For the text-containing cell, return its midpoint in (x, y) coordinate format. 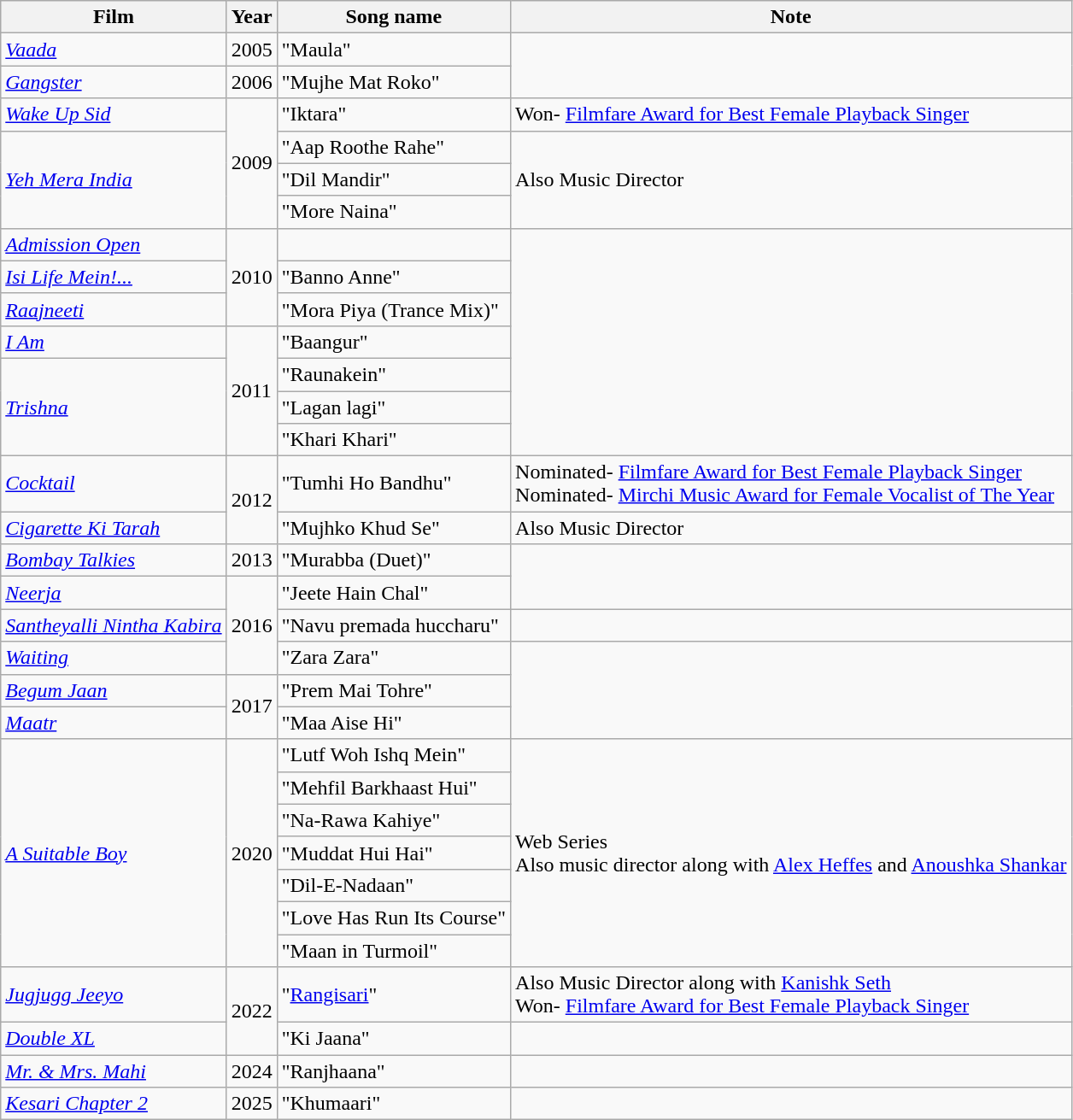
2016 (251, 625)
"Jeete Hain Chal" (393, 593)
Maatr (114, 723)
Raajneeti (114, 309)
Neerja (114, 593)
Bombay Talkies (114, 560)
Also Music Director along with Kanishk SethWon- Filmfare Award for Best Female Playback Singer (791, 994)
2025 (251, 1104)
2011 (251, 390)
Note (791, 17)
Yeh Mera India (114, 179)
"Dil-E-Nadaan" (393, 885)
A Suitable Boy (114, 853)
Year (251, 17)
"Lutf Woh Ishq Mein" (393, 755)
"Rangisari" (393, 994)
"Baangur" (393, 342)
Gangster (114, 82)
2020 (251, 853)
Santheyalli Nintha Kabira (114, 625)
Cocktail (114, 484)
Won- Filmfare Award for Best Female Playback Singer (791, 114)
"Maan in Turmoil" (393, 951)
"Murabba (Duet)" (393, 560)
"Tumhi Ho Bandhu" (393, 484)
Film (114, 17)
2006 (251, 82)
"Ranjhaana" (393, 1071)
Wake Up Sid (114, 114)
"Aap Roothe Rahe" (393, 147)
"Maa Aise Hi" (393, 723)
2010 (251, 277)
"Banno Anne" (393, 277)
2017 (251, 707)
Vaada (114, 50)
I Am (114, 342)
"Muddat Hui Hai" (393, 853)
Kesari Chapter 2 (114, 1104)
"Love Has Run Its Course" (393, 918)
Double XL (114, 1039)
Mr. & Mrs. Mahi (114, 1071)
Begum Jaan (114, 690)
Web SeriesAlso music director along with Alex Heffes and Anoushka Shankar (791, 853)
2022 (251, 1012)
"Lagan lagi" (393, 408)
"Dil Mandir" (393, 179)
2024 (251, 1071)
"Mujhe Mat Roko" (393, 82)
"Raunakein" (393, 374)
Isi Life Mein!... (114, 277)
Cigarette Ki Tarah (114, 528)
"Khumaari" (393, 1104)
"Mora Piya (Trance Mix)" (393, 309)
Nominated- Filmfare Award for Best Female Playback SingerNominated- Mirchi Music Award for Female Vocalist of The Year (791, 484)
"Na-Rawa Kahiye" (393, 820)
Jugjugg Jeeyo (114, 994)
"Khari Khari" (393, 440)
"Prem Mai Tohre" (393, 690)
"Ki Jaana" (393, 1039)
"Iktara" (393, 114)
Trishna (114, 407)
2005 (251, 50)
"Zara Zara" (393, 658)
2012 (251, 501)
Song name (393, 17)
"More Naina" (393, 212)
"Maula" (393, 50)
Admission Open (114, 244)
2009 (251, 163)
"Navu premada huccharu" (393, 625)
2013 (251, 560)
Waiting (114, 658)
"Mujhko Khud Se" (393, 528)
"Mehfil Barkhaast Hui" (393, 788)
